Return the [X, Y] coordinate for the center point of the cell that contains the specified text.  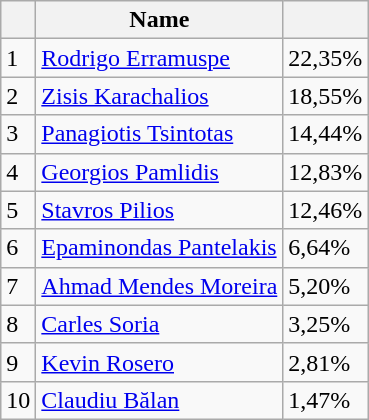
Zisis Karachalios [160, 96]
9 [18, 362]
12,83% [326, 172]
Panagiotis Tsintotas [160, 134]
8 [18, 324]
5,20% [326, 286]
12,46% [326, 210]
7 [18, 286]
5 [18, 210]
Georgios Pamlidis [160, 172]
1 [18, 58]
18,55% [326, 96]
14,44% [326, 134]
4 [18, 172]
3,25% [326, 324]
6 [18, 248]
3 [18, 134]
Ahmad Mendes Moreira [160, 286]
Epaminondas Pantelakis [160, 248]
Carles Soria [160, 324]
10 [18, 400]
1,47% [326, 400]
2 [18, 96]
Stavros Pilios [160, 210]
Rodrigo Erramuspe [160, 58]
6,64% [326, 248]
Claudiu Bălan [160, 400]
Name [160, 20]
Kevin Rosero [160, 362]
2,81% [326, 362]
22,35% [326, 58]
